Detect which cell encompasses the target text, then output its (x, y) center coordinate. 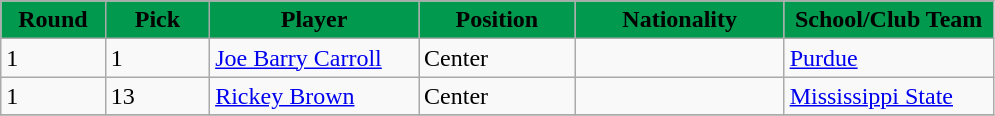
Purdue (888, 58)
13 (157, 96)
Round (53, 20)
Player (314, 20)
Pick (157, 20)
Position (498, 20)
School/Club Team (888, 20)
Rickey Brown (314, 96)
Nationality (680, 20)
Mississippi State (888, 96)
Joe Barry Carroll (314, 58)
